Scan for the cell matching the given text and deliver its [x, y] coordinate at center. 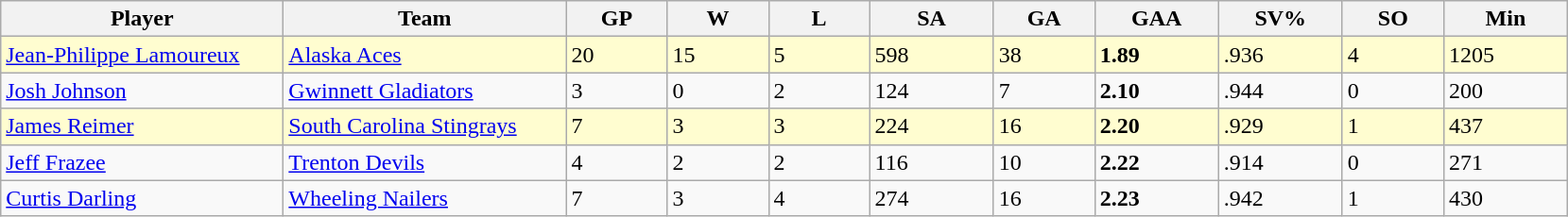
.936 [1280, 55]
124 [932, 91]
South Carolina Stingrays [425, 126]
5 [818, 55]
38 [1043, 55]
274 [932, 198]
James Reimer [142, 126]
L [818, 19]
Curtis Darling [142, 198]
2.10 [1157, 91]
SA [932, 19]
GA [1043, 19]
Alaska Aces [425, 55]
20 [616, 55]
116 [932, 162]
437 [1505, 126]
Player [142, 19]
598 [932, 55]
.944 [1280, 91]
Gwinnett Gladiators [425, 91]
224 [932, 126]
200 [1505, 91]
.929 [1280, 126]
2.23 [1157, 198]
Team [425, 19]
430 [1505, 198]
Min [1505, 19]
2.22 [1157, 162]
10 [1043, 162]
Jean-Philippe Lamoureux [142, 55]
.914 [1280, 162]
15 [718, 55]
1.89 [1157, 55]
.942 [1280, 198]
Jeff Frazee [142, 162]
SO [1393, 19]
SV% [1280, 19]
1205 [1505, 55]
Wheeling Nailers [425, 198]
2.20 [1157, 126]
W [718, 19]
Trenton Devils [425, 162]
271 [1505, 162]
GAA [1157, 19]
GP [616, 19]
Josh Johnson [142, 91]
